Extract the (x, y) coordinate from the center of the cell holding the provided text.  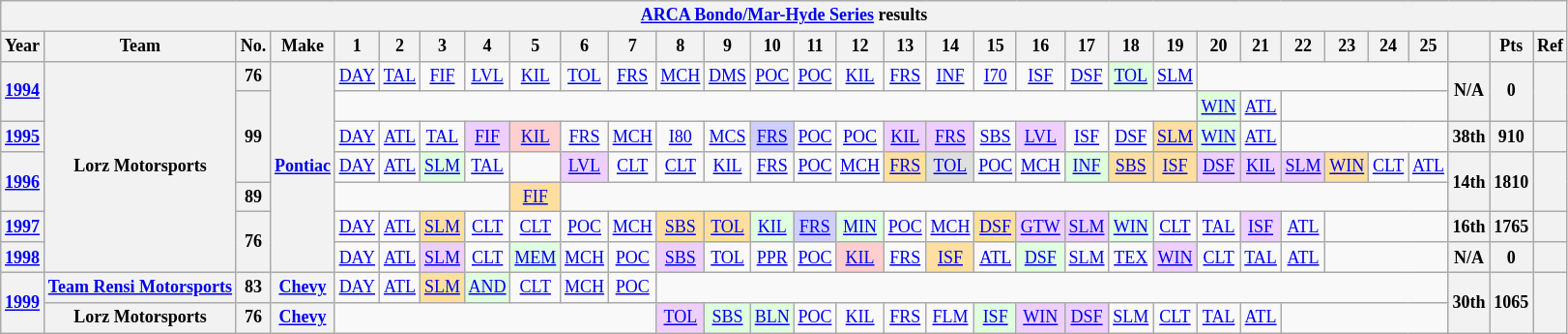
1 (357, 46)
83 (253, 287)
1999 (23, 302)
I80 (681, 136)
I70 (996, 76)
MIN (860, 227)
FLM (950, 318)
MCS (728, 136)
7 (632, 46)
AND (487, 287)
Pts (1512, 46)
6 (585, 46)
No. (253, 46)
1996 (23, 182)
Year (23, 46)
23 (1348, 46)
18 (1131, 46)
Ref (1551, 46)
14th (1469, 182)
ARCA Bondo/Mar-Hyde Series results (785, 15)
1995 (23, 136)
13 (905, 46)
Team Rensi Motorsports (139, 287)
MEM (536, 258)
PPR (771, 258)
22 (1303, 46)
16 (1040, 46)
Make (304, 46)
BLN (771, 318)
1997 (23, 227)
21 (1261, 46)
14 (950, 46)
17 (1087, 46)
89 (253, 197)
1810 (1512, 182)
12 (860, 46)
1998 (23, 258)
1765 (1512, 227)
9 (728, 46)
3 (443, 46)
Team (139, 46)
19 (1176, 46)
15 (996, 46)
1065 (1512, 302)
20 (1218, 46)
38th (1469, 136)
24 (1388, 46)
TEX (1131, 258)
16th (1469, 227)
4 (487, 46)
25 (1429, 46)
8 (681, 46)
1994 (23, 91)
DMS (728, 76)
99 (253, 137)
GTW (1040, 227)
910 (1512, 136)
Pontiac (304, 167)
2 (399, 46)
10 (771, 46)
11 (815, 46)
5 (536, 46)
30th (1469, 302)
